Extract the (X, Y) coordinate from the center of the cell holding the provided text.  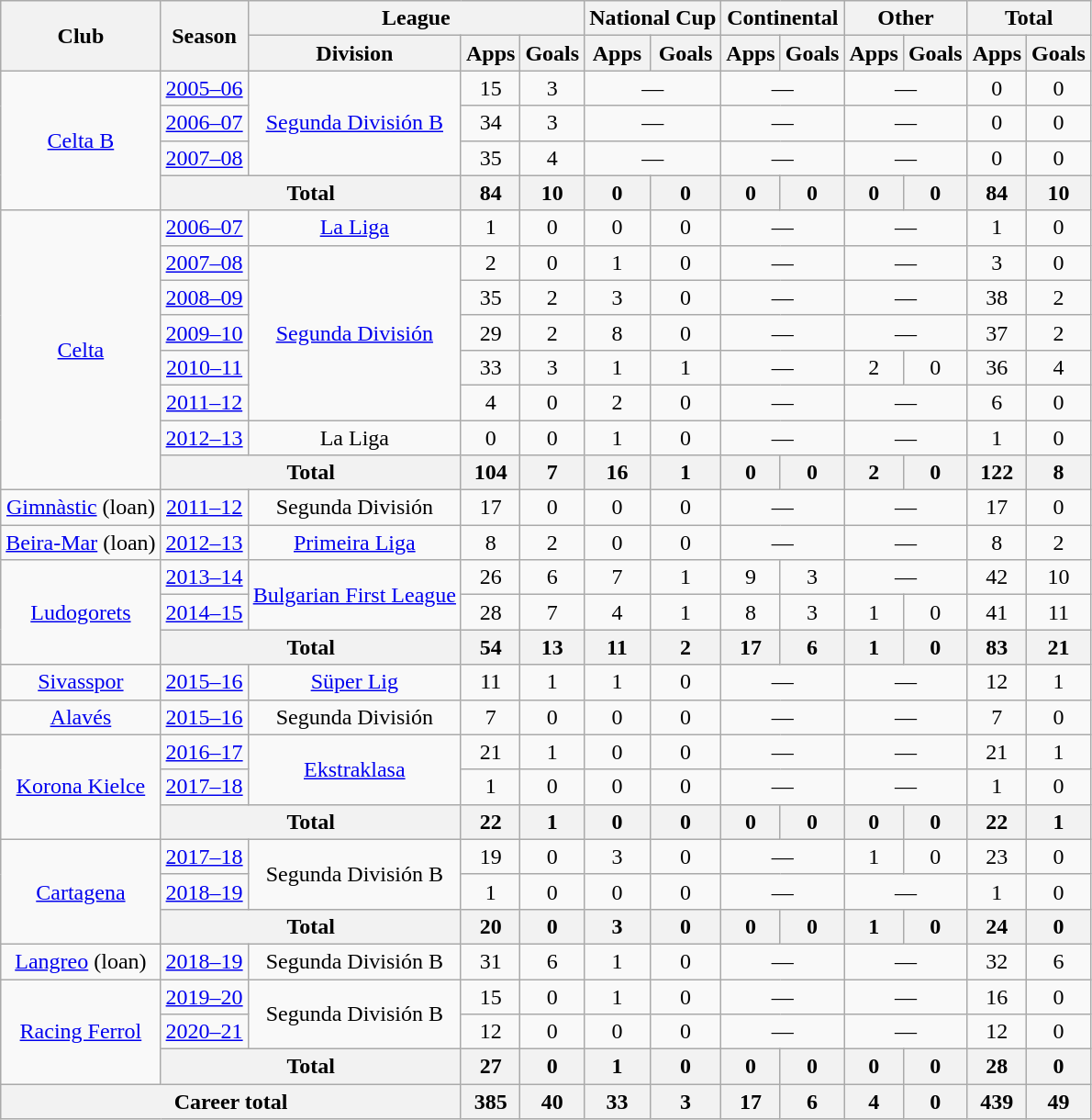
Langreo (loan) (81, 961)
439 (997, 1102)
38 (997, 297)
Division (354, 53)
13 (552, 647)
League (417, 18)
54 (490, 647)
2016–17 (204, 752)
Primeira Liga (354, 543)
41 (997, 612)
Racing Ferrol (81, 1031)
Season (204, 36)
Süper Lig (354, 682)
Korona Kielce (81, 787)
23 (997, 857)
National Cup (653, 18)
2014–15 (204, 612)
Alavés (81, 717)
83 (997, 647)
20 (490, 926)
122 (997, 473)
42 (997, 577)
Cartagena (81, 891)
27 (490, 1067)
37 (997, 332)
Career total (231, 1102)
2008–09 (204, 297)
24 (997, 926)
104 (490, 473)
Other (906, 18)
2013–14 (204, 577)
26 (490, 577)
29 (490, 332)
Gimnàstic (loan) (81, 508)
2005–06 (204, 88)
Celta B (81, 140)
2009–10 (204, 332)
40 (552, 1102)
Sivasspor (81, 682)
31 (490, 961)
Continental (783, 18)
32 (997, 961)
9 (751, 577)
385 (490, 1102)
Beira-Mar (loan) (81, 543)
2020–21 (204, 1032)
Ludogorets (81, 612)
Ekstraklasa (354, 769)
34 (490, 123)
2019–20 (204, 996)
36 (997, 367)
49 (1059, 1102)
Club (81, 36)
19 (490, 857)
2010–11 (204, 367)
Bulgarian First League (354, 595)
Celta (81, 350)
